Identify which cell holds the provided text, then report its [x, y] central coordinate. 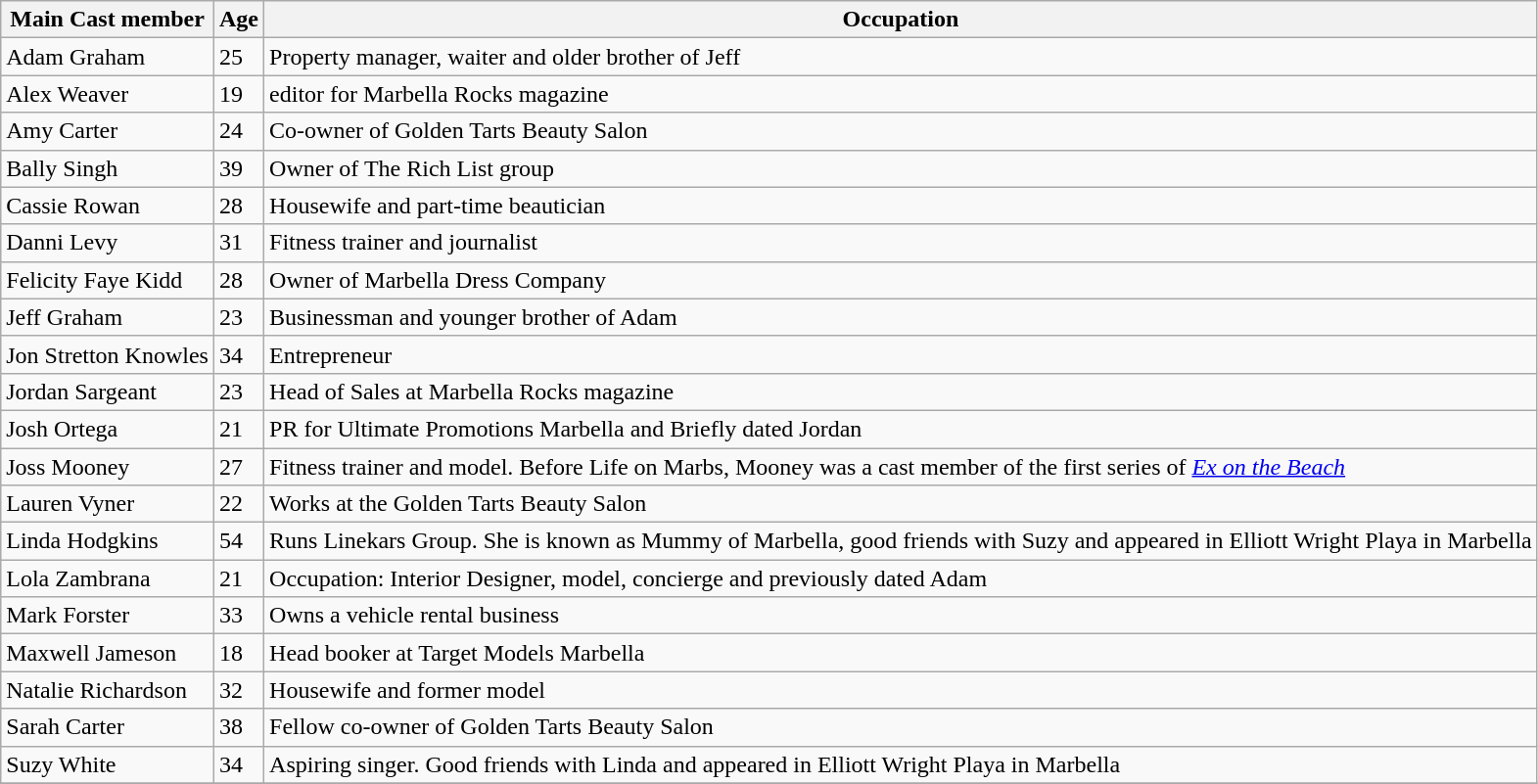
Josh Ortega [108, 429]
Age [239, 20]
19 [239, 94]
Felicity Faye Kidd [108, 280]
54 [239, 541]
Owns a vehicle rental business [901, 616]
Alex Weaver [108, 94]
25 [239, 57]
33 [239, 616]
Joss Mooney [108, 467]
22 [239, 504]
Linda Hodgkins [108, 541]
Entrepreneur [901, 354]
Owner of The Rich List group [901, 168]
Sarah Carter [108, 727]
Lola Zambrana [108, 578]
38 [239, 727]
Owner of Marbella Dress Company [901, 280]
18 [239, 653]
Danni Levy [108, 243]
Aspiring singer. Good friends with Linda and appeared in Elliott Wright Playa in Marbella [901, 764]
Head of Sales at Marbella Rocks magazine [901, 392]
Jordan Sargeant [108, 392]
24 [239, 131]
Amy Carter [108, 131]
Head booker at Target Models Marbella [901, 653]
Jon Stretton Knowles [108, 354]
editor for Marbella Rocks magazine [901, 94]
31 [239, 243]
Property manager, waiter and older brother of Jeff [901, 57]
Co-owner of Golden Tarts Beauty Salon [901, 131]
Businessman and younger brother of Adam [901, 317]
Fitness trainer and journalist [901, 243]
Cassie Rowan [108, 206]
Housewife and part-time beautician [901, 206]
Bally Singh [108, 168]
Housewife and former model [901, 690]
39 [239, 168]
Runs Linekars Group. She is known as Mummy of Marbella, good friends with Suzy and appeared in Elliott Wright Playa in Marbella [901, 541]
Occupation: Interior Designer, model, concierge and previously dated Adam [901, 578]
Lauren Vyner [108, 504]
Fellow co-owner of Golden Tarts Beauty Salon [901, 727]
Natalie Richardson [108, 690]
Adam Graham [108, 57]
Jeff Graham [108, 317]
PR for Ultimate Promotions Marbella and Briefly dated Jordan [901, 429]
27 [239, 467]
Fitness trainer and model. Before Life on Marbs, Mooney was a cast member of the first series of Ex on the Beach [901, 467]
Occupation [901, 20]
Main Cast member [108, 20]
Mark Forster [108, 616]
Suzy White [108, 764]
32 [239, 690]
Works at the Golden Tarts Beauty Salon [901, 504]
Maxwell Jameson [108, 653]
